Return (x, y) of the center of cell containing provided text 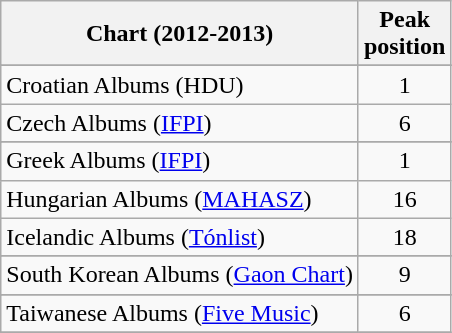
Greek Albums (IFPI) (180, 161)
18 (404, 237)
Peakposition (404, 34)
Hungarian Albums (MAHASZ) (180, 199)
South Korean Albums (Gaon Chart) (180, 275)
Icelandic Albums (Tónlist) (180, 237)
9 (404, 275)
Chart (2012-2013) (180, 34)
Czech Albums (IFPI) (180, 123)
Taiwanese Albums (Five Music) (180, 313)
16 (404, 199)
Croatian Albums (HDU) (180, 85)
